Determine the [x, y] coordinate at the center of the cell enclosing the given text.  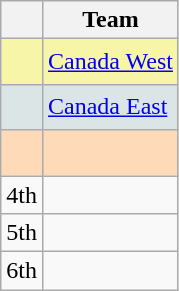
Canada West [110, 62]
Team [110, 20]
Canada East [110, 107]
6th [22, 271]
4th [22, 195]
5th [22, 233]
